From the cell containing the given text, extract its center point as (X, Y) coordinate. 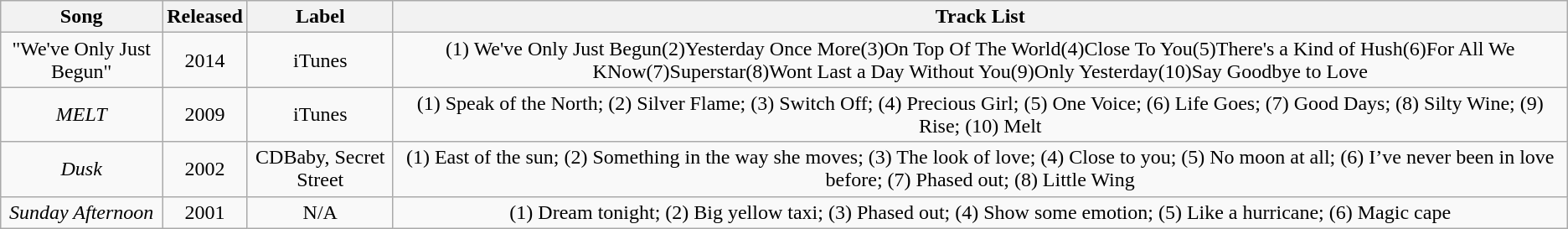
"We've Only Just Begun" (82, 60)
2009 (205, 114)
(1) Dream tonight; (2) Big yellow taxi; (3) Phased out; (4) Show some emotion; (5) Like a hurricane; (6) Magic cape (980, 212)
2002 (205, 169)
Song (82, 17)
Sunday Afternoon (82, 212)
2001 (205, 212)
CDBaby, Secret Street (320, 169)
Label (320, 17)
Released (205, 17)
MELT (82, 114)
Track List (980, 17)
N/A (320, 212)
2014 (205, 60)
Dusk (82, 169)
